Search for the cell housing the specified text and yield its (X, Y) center coordinate. 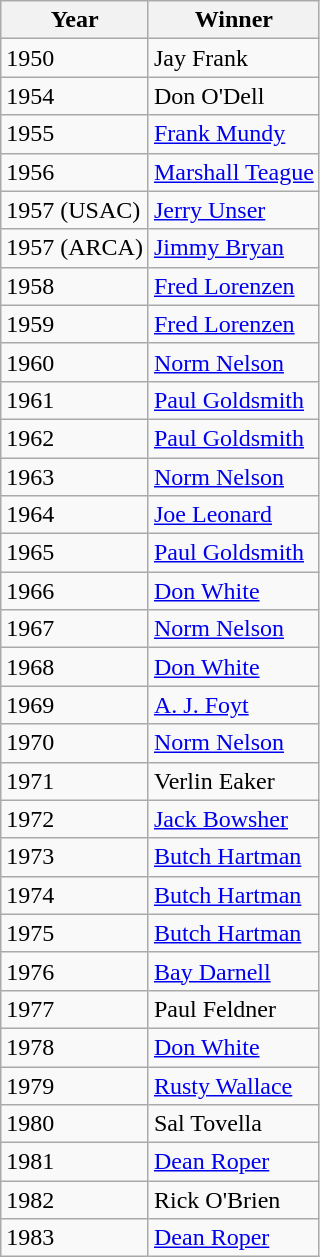
Rusty Wallace (234, 1085)
1965 (75, 553)
1982 (75, 1200)
Jack Bowsher (234, 819)
1963 (75, 477)
1981 (75, 1162)
1975 (75, 933)
Jerry Unser (234, 210)
1966 (75, 591)
1956 (75, 172)
1960 (75, 362)
A. J. Foyt (234, 705)
Winner (234, 20)
1983 (75, 1238)
Jimmy Bryan (234, 248)
1955 (75, 134)
1964 (75, 515)
1977 (75, 1009)
Verlin Eaker (234, 781)
Paul Feldner (234, 1009)
1979 (75, 1085)
1972 (75, 819)
1959 (75, 324)
1954 (75, 96)
1971 (75, 781)
1967 (75, 629)
Bay Darnell (234, 971)
1978 (75, 1047)
1973 (75, 857)
Jay Frank (234, 58)
1957 (ARCA) (75, 248)
1961 (75, 400)
Year (75, 20)
Joe Leonard (234, 515)
1962 (75, 438)
1968 (75, 667)
1976 (75, 971)
Don O'Dell (234, 96)
1974 (75, 895)
1969 (75, 705)
Marshall Teague (234, 172)
1957 (USAC) (75, 210)
Rick O'Brien (234, 1200)
1970 (75, 743)
1950 (75, 58)
Frank Mundy (234, 134)
1958 (75, 286)
1980 (75, 1124)
Sal Tovella (234, 1124)
